Identify which cell holds the provided text, then report its (X, Y) central coordinate. 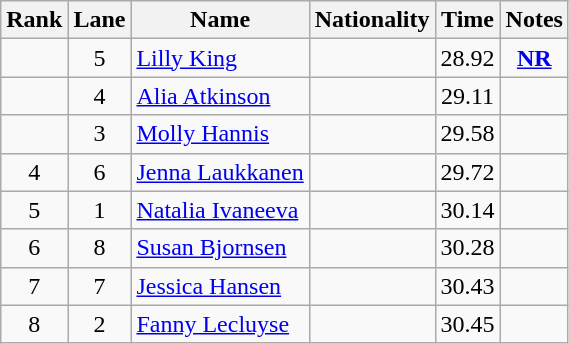
Nationality (372, 20)
NR (534, 58)
2 (100, 324)
30.45 (468, 324)
30.28 (468, 248)
29.58 (468, 134)
Jenna Laukkanen (220, 172)
30.43 (468, 286)
Alia Atkinson (220, 96)
28.92 (468, 58)
Lane (100, 20)
3 (100, 134)
Jessica Hansen (220, 286)
29.72 (468, 172)
Rank (34, 20)
Natalia Ivaneeva (220, 210)
30.14 (468, 210)
29.11 (468, 96)
Name (220, 20)
Lilly King (220, 58)
Susan Bjornsen (220, 248)
Time (468, 20)
Molly Hannis (220, 134)
Fanny Lecluyse (220, 324)
Notes (534, 20)
1 (100, 210)
